Find where the given text appears and provide that cell's center as (X, Y) coordinate. 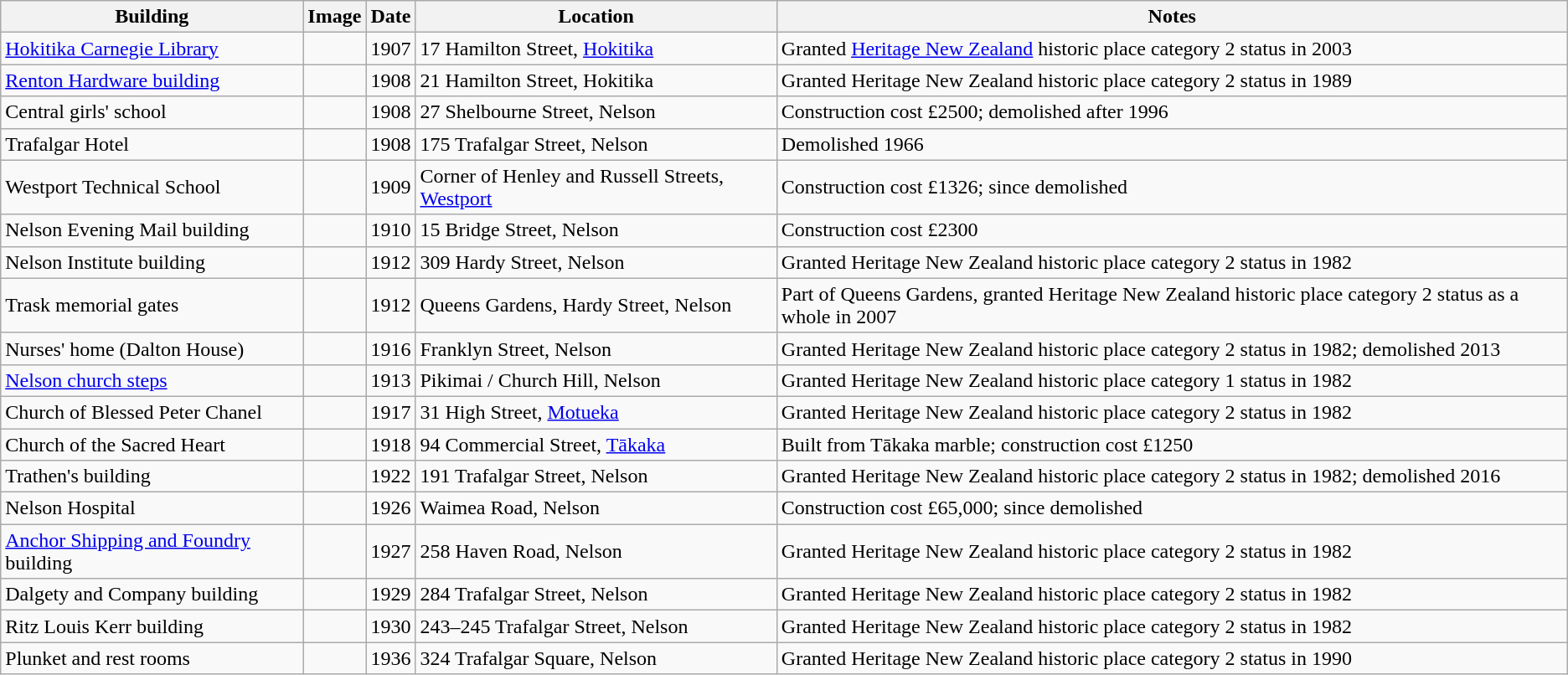
94 Commercial Street, Tākaka (596, 445)
324 Trafalgar Square, Nelson (596, 658)
Construction cost £1326; since demolished (1172, 188)
Westport Technical School (152, 188)
1929 (390, 595)
Image (335, 17)
27 Shelbourne Street, Nelson (596, 112)
1909 (390, 188)
1916 (390, 348)
Location (596, 17)
Trafalgar Hotel (152, 144)
31 High Street, Motueka (596, 412)
Granted Heritage New Zealand historic place category 2 status in 1990 (1172, 658)
Pikimai / Church Hill, Nelson (596, 380)
Central girls' school (152, 112)
15 Bridge Street, Nelson (596, 230)
Franklyn Street, Nelson (596, 348)
Waimea Road, Nelson (596, 508)
Building (152, 17)
1907 (390, 49)
Construction cost £2500; demolished after 1996 (1172, 112)
Ritz Louis Kerr building (152, 626)
Part of Queens Gardens, granted Heritage New Zealand historic place category 2 status as a whole in 2007 (1172, 305)
309 Hardy Street, Nelson (596, 262)
Demolished 1966 (1172, 144)
Trask memorial gates (152, 305)
Construction cost £65,000; since demolished (1172, 508)
Nelson church steps (152, 380)
1927 (390, 551)
243–245 Trafalgar Street, Nelson (596, 626)
Hokitika Carnegie Library (152, 49)
Built from Tākaka marble; construction cost £1250 (1172, 445)
1930 (390, 626)
Granted Heritage New Zealand historic place category 2 status in 1982; demolished 2013 (1172, 348)
1910 (390, 230)
Nurses' home (Dalton House) (152, 348)
1926 (390, 508)
Granted Heritage New Zealand historic place category 1 status in 1982 (1172, 380)
Construction cost £2300 (1172, 230)
Anchor Shipping and Foundry building (152, 551)
Date (390, 17)
Renton Hardware building (152, 80)
Granted Heritage New Zealand historic place category 2 status in 1989 (1172, 80)
1936 (390, 658)
284 Trafalgar Street, Nelson (596, 595)
Corner of Henley and Russell Streets, Westport (596, 188)
1917 (390, 412)
Trathen's building (152, 477)
1918 (390, 445)
1913 (390, 380)
Church of the Sacred Heart (152, 445)
Church of Blessed Peter Chanel (152, 412)
Nelson Hospital (152, 508)
Granted Heritage New Zealand historic place category 2 status in 2003 (1172, 49)
Granted Heritage New Zealand historic place category 2 status in 1982; demolished 2016 (1172, 477)
175 Trafalgar Street, Nelson (596, 144)
Notes (1172, 17)
17 Hamilton Street, Hokitika (596, 49)
Dalgety and Company building (152, 595)
Nelson Evening Mail building (152, 230)
258 Haven Road, Nelson (596, 551)
Nelson Institute building (152, 262)
1922 (390, 477)
191 Trafalgar Street, Nelson (596, 477)
21 Hamilton Street, Hokitika (596, 80)
Queens Gardens, Hardy Street, Nelson (596, 305)
Plunket and rest rooms (152, 658)
